Return (X, Y) of the center of cell containing provided text 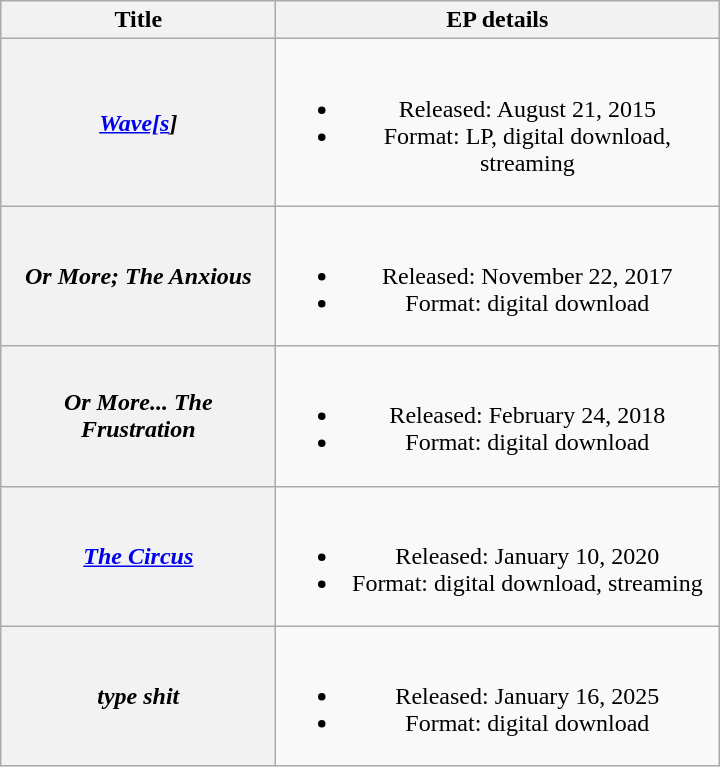
Title (138, 20)
Or More; The Anxious (138, 276)
Released: January 16, 2025Format: digital download (498, 696)
type shit (138, 696)
Released: February 24, 2018Format: digital download (498, 416)
Wave[s] (138, 122)
Released: November 22, 2017Format: digital download (498, 276)
The Circus (138, 556)
Or More... The Frustration (138, 416)
EP details (498, 20)
Released: August 21, 2015Format: LP, digital download, streaming (498, 122)
Released: January 10, 2020Format: digital download, streaming (498, 556)
